Locate the cell with the specified text and output its [X, Y] center coordinate. 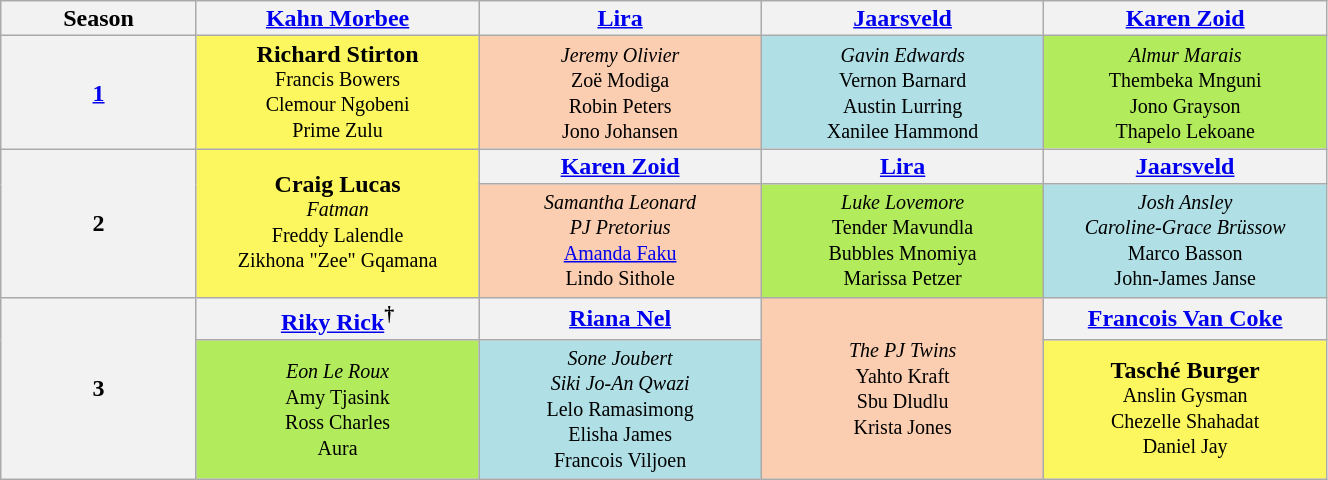
2 [99, 223]
3 [99, 388]
1 [99, 92]
Richard StirtonFrancis BowersClemour NgobeniPrime Zulu [338, 92]
Samantha LeonardPJ PretoriusAmanda FakuLindo Sithole [620, 240]
The PJ TwinsYahto KraftSbu DludluKrista Jones [902, 388]
Luke LovemoreTender MavundlaBubbles MnomiyaMarissa Petzer [902, 240]
Gavin EdwardsVernon BarnardAustin LurringXanilee Hammond [902, 92]
Francois Van Coke [1186, 318]
Riky Rick† [338, 318]
Sone JoubertSiki Jo-An QwaziLelo RamasimongElisha JamesFrancois Viljoen [620, 410]
Kahn Morbee [338, 18]
Jeremy OlivierZoë ModigaRobin PetersJono Johansen [620, 92]
Josh AnsleyCaroline-Grace BrüssowMarco BassonJohn-James Janse [1186, 240]
Eon Le RouxAmy TjasinkRoss CharlesAura [338, 410]
Craig LucasFatmanFreddy LalendleZikhona "Zee" Gqamana [338, 223]
Almur MaraisThembeka MnguniJono GraysonThapelo Lekoane [1186, 92]
Riana Nel [620, 318]
Tasché BurgerAnslin GysmanChezelle ShahadatDaniel Jay [1186, 410]
Season [99, 18]
